Find where the given text appears and provide that cell's center as [X, Y] coordinate. 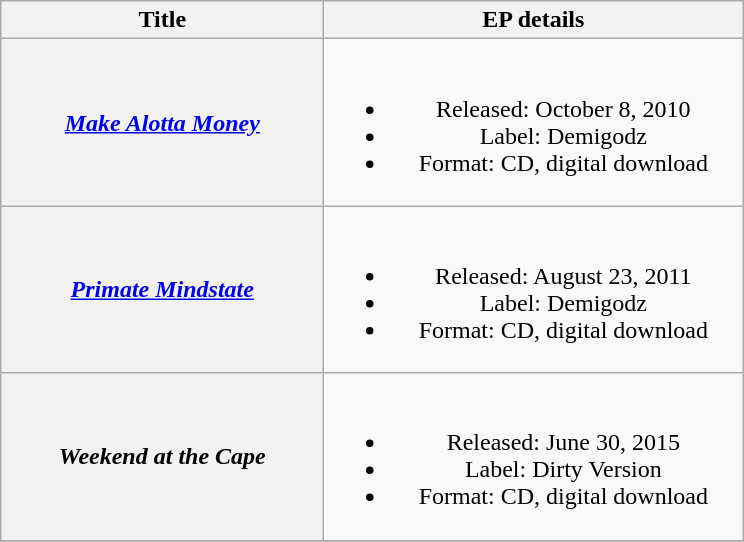
Title [162, 20]
Primate Mindstate [162, 290]
Make Alotta Money [162, 122]
EP details [534, 20]
Weekend at the Cape [162, 456]
Released: June 30, 2015Label: Dirty VersionFormat: CD, digital download [534, 456]
Released: August 23, 2011Label: DemigodzFormat: CD, digital download [534, 290]
Released: October 8, 2010Label: DemigodzFormat: CD, digital download [534, 122]
